Return the (x, y) coordinate for the center point of the cell that contains the specified text.  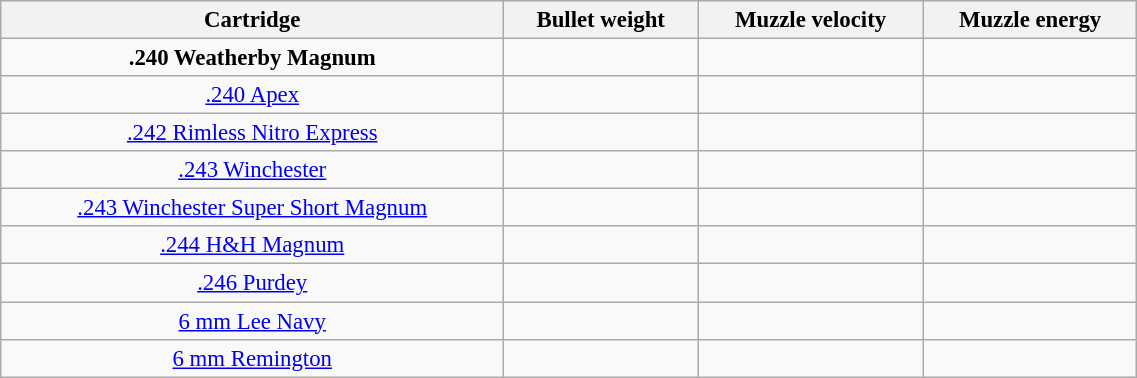
6 mm Lee Navy (252, 321)
Bullet weight (601, 20)
Cartridge (252, 20)
.242 Rimless Nitro Express (252, 133)
.244 H&H Magnum (252, 245)
6 mm Remington (252, 358)
.243 Winchester (252, 170)
.240 Apex (252, 95)
.240 Weatherby Magnum (252, 58)
.246 Purdey (252, 283)
Muzzle velocity (811, 20)
.243 Winchester Super Short Magnum (252, 208)
Muzzle energy (1030, 20)
